Search for the cell housing the specified text and yield its [x, y] center coordinate. 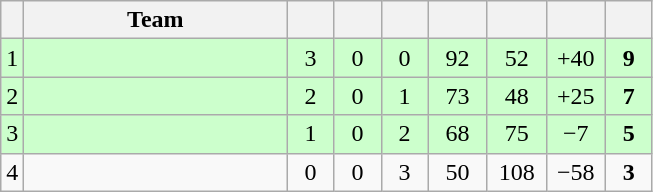
Team [156, 20]
4 [12, 172]
108 [516, 172]
92 [458, 58]
+40 [576, 58]
−58 [576, 172]
5 [628, 134]
75 [516, 134]
+25 [576, 96]
50 [458, 172]
52 [516, 58]
48 [516, 96]
9 [628, 58]
−7 [576, 134]
73 [458, 96]
68 [458, 134]
7 [628, 96]
